Pinpoint the cell where the given text exists, returning its [X, Y] midpoint coordinate. 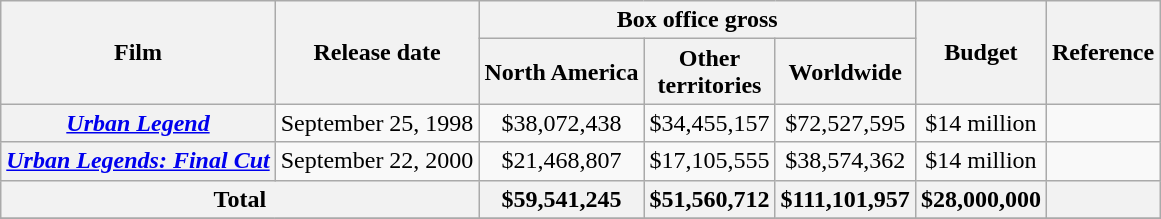
$72,527,595 [845, 123]
$34,455,157 [710, 123]
$17,105,555 [710, 161]
$21,468,807 [562, 161]
Reference [1102, 52]
Film [138, 52]
$111,101,957 [845, 199]
September 22, 2000 [377, 161]
Release date [377, 52]
Total [240, 199]
Otherterritories [710, 72]
$59,541,245 [562, 199]
Budget [980, 52]
North America [562, 72]
Worldwide [845, 72]
Box office gross [697, 20]
$51,560,712 [710, 199]
Urban Legends: Final Cut [138, 161]
Urban Legend [138, 123]
$28,000,000 [980, 199]
September 25, 1998 [377, 123]
$38,072,438 [562, 123]
$38,574,362 [845, 161]
